From the cell containing the given text, extract its center point as [x, y] coordinate. 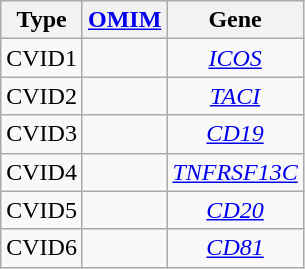
CVID4 [42, 172]
CD81 [235, 248]
TNFRSF13C [235, 172]
CVID5 [42, 210]
CD20 [235, 210]
TACI [235, 96]
Type [42, 20]
CVID1 [42, 58]
OMIM [124, 20]
CVID2 [42, 96]
CVID3 [42, 134]
CVID6 [42, 248]
CD19 [235, 134]
Gene [235, 20]
ICOS [235, 58]
